Provide the [x, y] coordinate of the cell's center where the given text is located.  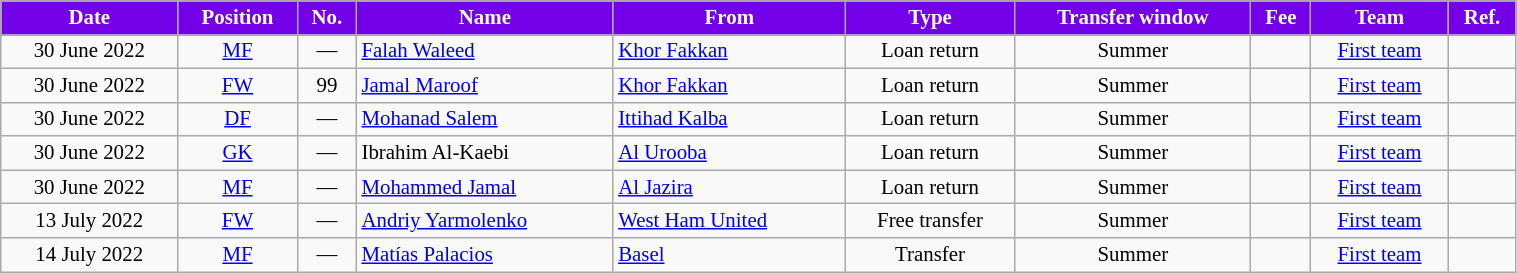
From [729, 18]
Ref. [1482, 18]
Al Urooba [729, 153]
Team [1380, 18]
Basel [729, 255]
Andriy Yarmolenko [486, 221]
Transfer window [1133, 18]
Matías Palacios [486, 255]
Type [930, 18]
Position [238, 18]
Al Jazira [729, 187]
Free transfer [930, 221]
Falah Waleed [486, 51]
Ibrahim Al-Kaebi [486, 153]
GK [238, 153]
Transfer [930, 255]
DF [238, 119]
Jamal Maroof [486, 85]
Fee [1281, 18]
14 July 2022 [90, 255]
Mohammed Jamal [486, 187]
13 July 2022 [90, 221]
Ittihad Kalba [729, 119]
No. [326, 18]
Name [486, 18]
Mohanad Salem [486, 119]
West Ham United [729, 221]
Date [90, 18]
99 [326, 85]
